Capture the cell that displays the provided text and extract its [x, y] central coordinate. 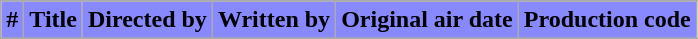
Written by [274, 20]
# [12, 20]
Title [54, 20]
Production code [607, 20]
Directed by [147, 20]
Original air date [428, 20]
